Return (x, y) of the center of cell containing provided text 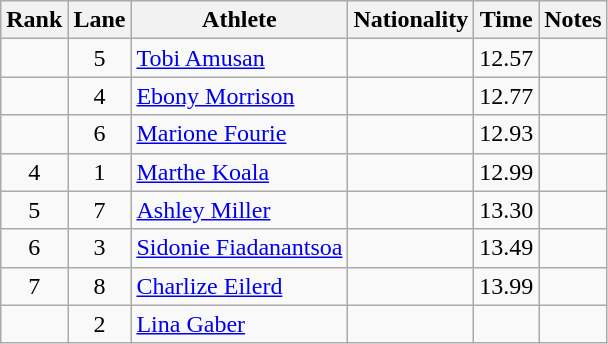
Ebony Morrison (240, 96)
2 (100, 324)
Marione Fourie (240, 134)
Notes (573, 20)
Time (506, 20)
3 (100, 248)
Nationality (411, 20)
Marthe Koala (240, 172)
Ashley Miller (240, 210)
13.49 (506, 248)
8 (100, 286)
12.77 (506, 96)
Charlize Eilerd (240, 286)
12.57 (506, 58)
Rank (34, 20)
Lina Gaber (240, 324)
Tobi Amusan (240, 58)
12.93 (506, 134)
12.99 (506, 172)
1 (100, 172)
Lane (100, 20)
13.30 (506, 210)
Athlete (240, 20)
13.99 (506, 286)
Sidonie Fiadanantsoa (240, 248)
